For the text-containing cell, return its midpoint in [x, y] coordinate format. 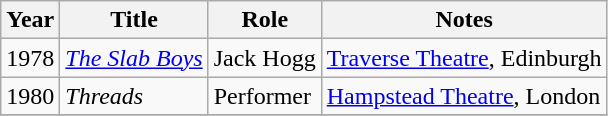
The Slab Boys [134, 58]
Threads [134, 96]
Title [134, 20]
Traverse Theatre, Edinburgh [464, 58]
1978 [30, 58]
Hampstead Theatre, London [464, 96]
Role [264, 20]
Performer [264, 96]
1980 [30, 96]
Year [30, 20]
Jack Hogg [264, 58]
Notes [464, 20]
